Output the [X, Y] coordinate of the center of the cell containing the given text.  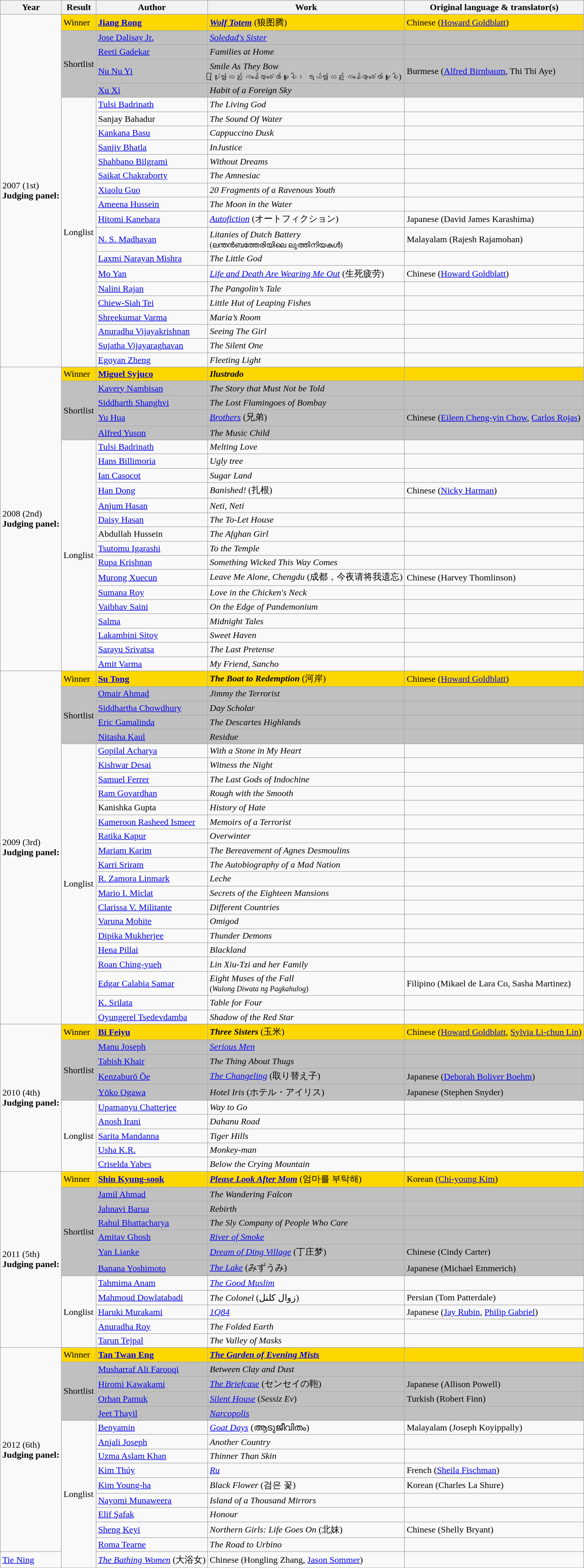
Nalini Rajan [152, 289]
Yu Hua [152, 418]
Below the Crying Mountain [306, 1164]
Gopilal Acharya [152, 751]
2011 (5th)Judging panel: [31, 1260]
Seeing The Girl [306, 332]
The Silent One [306, 346]
Island of a Thousand Mirrors [306, 1500]
Musharraf Ali Farooqi [152, 1369]
My Friend, Sancho [306, 663]
Upamanyu Chatterjee [152, 1107]
Su Tong [152, 679]
Yōko Ogawa [152, 1092]
The Bathing Women (大浴女) [152, 1560]
Laxmi Narayan Mishra [152, 259]
Shin Kyung-sook [152, 1180]
The Descartes Highlands [306, 722]
Maria’s Room [306, 317]
Dipika Mukherjee [152, 936]
Midnight Tales [306, 621]
Ilustrado [306, 374]
Thunder Demons [306, 936]
N. S. Madhavan [152, 239]
Neti, Neti [306, 505]
The Last Pretense [306, 649]
2008 (2nd)Judging panel: [31, 519]
Japanese (Deborah Boliver Boehm) [494, 1076]
Sanjiv Bhatla [152, 147]
On the Edge of Pandemonium [306, 607]
2009 (3rd)Judging panel: [31, 848]
Hitomi Kanehara [152, 219]
Tahmima Anam [152, 1283]
Roma Tearne [152, 1545]
Memoirs of a Terrorist [306, 822]
Chinese (Harvey Thomlinson) [494, 578]
Vaibhav Saini [152, 607]
2010 (4th)Judging panel: [31, 1098]
Hans Billimoria [152, 461]
Lin Xiu-Tzi and her Family [306, 964]
Leche [306, 879]
Tabish Khair [152, 1061]
Nu Nu Yi [152, 71]
Rahul Bhattacharya [152, 1223]
Shahbano Bilgrami [152, 161]
Roan Ching-yueh [152, 964]
Result [79, 7]
The Bereavement of Agnes Desmoulins [306, 850]
Families at Home [306, 52]
The Last Gods of Indochine [306, 779]
Omair Ahmad [152, 694]
With a Stone in My Heart [306, 751]
The Briefcase (センセイの鞄) [306, 1384]
Anosh Irani [152, 1121]
Rupa Krishnan [152, 563]
Northern Girls: Life Goes On (北妹) [306, 1530]
The Living God [306, 105]
Jose Dalisay Jr. [152, 37]
Tie Ning [31, 1560]
Korean (Charles La Shure) [494, 1485]
Between Clay and Dust [306, 1369]
Persian (Tom Patterdale) [494, 1298]
The Pangolin’s Tale [306, 289]
The Music Child [306, 432]
Soledad's Sister [306, 37]
Mo Yan [152, 274]
Ram Govardhan [152, 794]
Residue [306, 736]
Another Country [306, 1442]
Kameroon Rasheed Ismeer [152, 822]
Smile As They Bow(ပြုံး၍လည်း ကန်တော့ခံတော်မူပါ၊ ရယ်၍လည်း ကန်တော့ခံတော်မူပါ) [306, 71]
Tiger Hills [306, 1136]
Ugly tree [306, 461]
Jeet Thayil [152, 1413]
The Thing About Thugs [306, 1061]
Goat Days (ആടുജീവിതം) [306, 1427]
Japanese (Allison Powell) [494, 1384]
Serious Men [306, 1047]
French (Sheila Fischman) [494, 1470]
Mahmoud Dowlatabadi [152, 1298]
Fleeting Light [306, 360]
Japanese (Michael Emmerich) [494, 1268]
Kanishka Gupta [152, 808]
Clarissa V. Militante [152, 907]
Original language & translator(s) [494, 7]
Chinese (Cindy Carter) [494, 1252]
Dream of Ding Village (丁庄梦) [306, 1252]
River of Smoke [306, 1237]
The Good Muslim [306, 1283]
1Q84 [306, 1312]
Brothers (兄弟) [306, 418]
Work [306, 7]
Please Look After Mom (엄마를 부탁해) [306, 1180]
Ru [306, 1470]
Chinese (Eileen Cheng-yin Chow, Carlos Rojas) [494, 418]
Ratika Kapur [152, 836]
Nayomi Munaweera [152, 1500]
Sheng Keyi [152, 1530]
The Road to Urbino [306, 1545]
Oyungerel Tsedevdamba [152, 1017]
Kim Thúy [152, 1470]
The Autobiography of a Mad Nation [306, 865]
Anjali Joseph [152, 1442]
Autofiction (オートフィクション) [306, 219]
Omigod [306, 921]
Hiromi Kawakami [152, 1384]
Yan Lianke [152, 1252]
The Colonel (زوال کلنل) [306, 1298]
Author [152, 7]
Uzma Aslam Khan [152, 1456]
Orhan Pamuk [152, 1399]
Cappuccino Dusk [306, 133]
The Valley of Masks [306, 1340]
Daisy Hasan [152, 520]
To the Temple [306, 548]
Table for Four [306, 1002]
Blackland [306, 950]
The Lake (みずうみ) [306, 1268]
Filipino (Mikael de Lara Co, Sasha Martinez) [494, 983]
Kankana Basu [152, 133]
Chinese (Hongling Zhang, Jason Sommer) [306, 1560]
Turkish (Robert Finn) [494, 1399]
Ian Casocot [152, 475]
Narcopolis [306, 1413]
Edgar Calabia Samar [152, 983]
Japanese (David James Karashima) [494, 219]
Mariam Karim [152, 850]
The To-Let House [306, 520]
The Wandering Falcon [306, 1194]
Benyamin [152, 1427]
Three Sisters (玉米) [306, 1032]
The Folded Earth [306, 1326]
Usha K.R. [152, 1150]
Lakambini Sitoy [152, 635]
Melting Love [306, 447]
Criselda Yabes [152, 1164]
Banana Yoshimoto [152, 1268]
Silent House (Sessiz Ev) [306, 1399]
Kavery Nambisan [152, 388]
Sweet Haven [306, 635]
Kishwar Desai [152, 765]
Xiaolu Guo [152, 190]
Honour [306, 1515]
The Moon in the Water [306, 204]
Sumana Roy [152, 592]
Something Wicked This Way Comes [306, 563]
Without Dreams [306, 161]
Tan Twan Eng [152, 1355]
Jamil Ahmad [152, 1194]
Egoyan Zheng [152, 360]
Chinese (Howard Goldblatt, Sylvia Li-chun Lin) [494, 1032]
Han Dong [152, 490]
20 Fragments of a Ravenous Youth [306, 190]
Overwinter [306, 836]
Malayalam (Rajesh Rajamohan) [494, 239]
Karri Sriram [152, 865]
Rough with the Smooth [306, 794]
Salma [152, 621]
Shreekumar Varma [152, 317]
Sugar Land [306, 475]
Anjum Hasan [152, 505]
Hena Pillai [152, 950]
Sarayu Srivatsa [152, 649]
Sujatha Vijayaraghavan [152, 346]
Day Scholar [306, 708]
Kim Young-ha [152, 1485]
Leave Me Alone, Chengdu (成都，今夜请将我遗忘) [306, 578]
Japanese (Stephen Snyder) [494, 1092]
Little Hut of Leaping Fishes [306, 303]
The Lost Flamingoes of Bombay [306, 403]
InJustice [306, 147]
Amitav Ghosh [152, 1237]
The Sound Of Water [306, 119]
Monkey-man [306, 1150]
Manu Joseph [152, 1047]
Dahanu Road [306, 1121]
The Garden of Evening Mists [306, 1355]
Bi Feiyu [152, 1032]
Different Countries [306, 907]
Ameena Hussein [152, 204]
Habit of a Foreign Sky [306, 90]
Life and Death Are Wearing Me Out (生死疲劳) [306, 274]
Jiang Rong [152, 22]
Murong Xuecun [152, 578]
Nitasha Kaul [152, 736]
Rebirth [306, 1208]
Secrets of the Eighteen Mansions [306, 893]
Banished! (扎根) [306, 490]
Shadow of the Red Star [306, 1017]
Hotel Iris (ホテル・アイリス) [306, 1092]
Eric Gamalinda [152, 722]
Amit Varma [152, 663]
The Sly Company of People Who Care [306, 1223]
Thinner Than Skin [306, 1456]
K. Srilata [152, 1002]
2012 (6th)Judging panel: [31, 1450]
Anuradha Vijayakrishnan [152, 332]
Samuel Ferrer [152, 779]
Way to Go [306, 1107]
Malayalam (Joseph Koyippally) [494, 1427]
Litanies of Dutch Battery(ലന്തൻബത്തേരിയിലെ ലുത്തിനിയകൾ) [306, 239]
Reeti Gadekar [152, 52]
Sanjay Bahadur [152, 119]
Burmese (Alfred Birnbaum, Thi Thi Aye) [494, 71]
History of Hate [306, 808]
Elif Şafak [152, 1515]
Sarita Mandanna [152, 1136]
The Changeling (取り替え子) [306, 1076]
Year [31, 7]
The Amnesiac [306, 176]
Tsutomu Igarashi [152, 548]
Siddharth Shanghvi [152, 403]
Korean (Chi-young Kim) [494, 1180]
Miguel Syjuco [152, 374]
Black Flower (검은 꽃) [306, 1485]
Mario I. Miclat [152, 893]
Wolf Totem (狼图腾) [306, 22]
Varuna Mohite [152, 921]
Eight Muses of the Fall(Walong Diwata ng Pagkahulog) [306, 983]
2007 (1st)Judging panel: [31, 191]
The Little God [306, 259]
Chiew-Siah Tei [152, 303]
Haruki Murakami [152, 1312]
Kenzaburō Ōe [152, 1076]
Chinese (Nicky Harman) [494, 490]
Alfred Yuson [152, 432]
Tarun Tejpal [152, 1340]
Xu Xi [152, 90]
Abdullah Hussein [152, 534]
Siddhartha Chowdhury [152, 708]
Love in the Chicken's Neck [306, 592]
The Boat to Redemption (河岸) [306, 679]
Japanese (Jay Rubin, Philip Gabriel) [494, 1312]
Jahnavi Barua [152, 1208]
The Story that Must Not be Told [306, 388]
Saikat Chakraborty [152, 176]
Anuradha Roy [152, 1326]
The Afghan Girl [306, 534]
Chinese (Shelly Bryant) [494, 1530]
R. Zamora Linmark [152, 879]
Jimmy the Terrorist [306, 694]
Witness the Night [306, 765]
